Locate the cell with the specified text and output its (x, y) center coordinate. 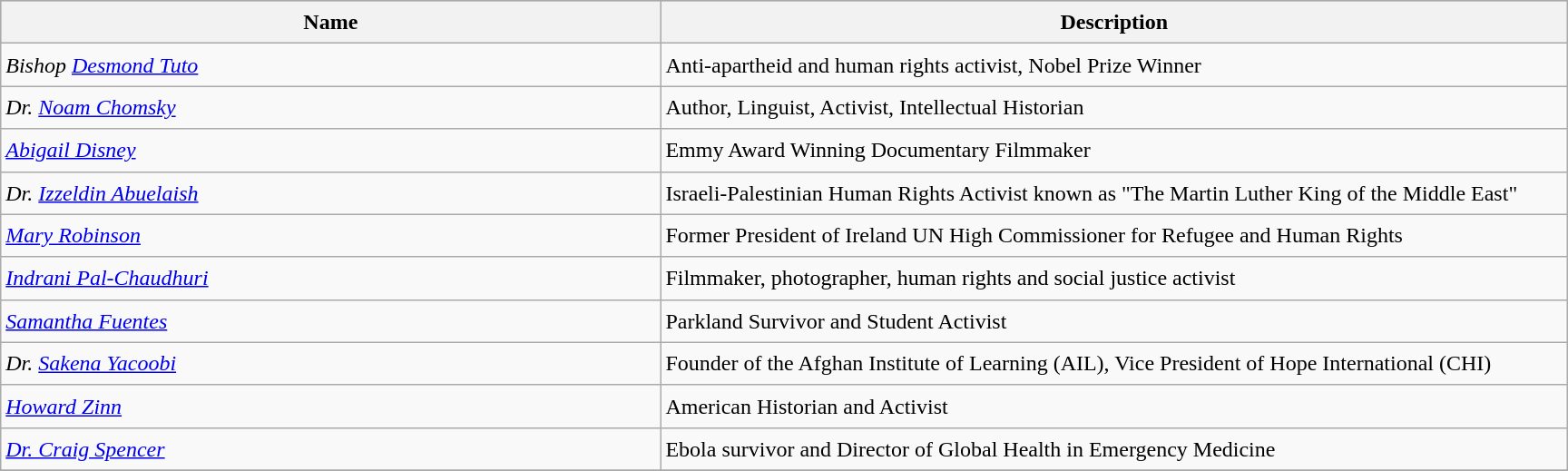
Bishop Desmond Tuto (330, 65)
Founder of the Afghan Institute of Learning (AIL), Vice President of Hope International (CHI) (1114, 363)
Samantha Fuentes (330, 321)
Parkland Survivor and Student Activist (1114, 321)
Israeli-Palestinian Human Rights Activist known as "The Martin Luther King of the Middle East" (1114, 192)
Author, Linguist, Activist, Intellectual Historian (1114, 107)
Dr. Noam Chomsky (330, 107)
Indrani Pal-Chaudhuri (330, 278)
Filmmaker, photographer, human rights and social justice activist (1114, 278)
Description (1114, 22)
Name (330, 22)
Ebola survivor and Director of Global Health in Emergency Medicine (1114, 448)
Howard Zinn (330, 407)
American Historian and Activist (1114, 407)
Emmy Award Winning Documentary Filmmaker (1114, 151)
Dr. Izzeldin Abuelaish (330, 192)
Dr. Craig Spencer (330, 448)
Dr. Sakena Yacoobi (330, 363)
Mary Robinson (330, 236)
Anti-apartheid and human rights activist, Nobel Prize Winner (1114, 65)
Abigail Disney (330, 151)
Former President of Ireland UN High Commissioner for Refugee and Human Rights (1114, 236)
